Capture the cell that displays the provided text and extract its (X, Y) central coordinate. 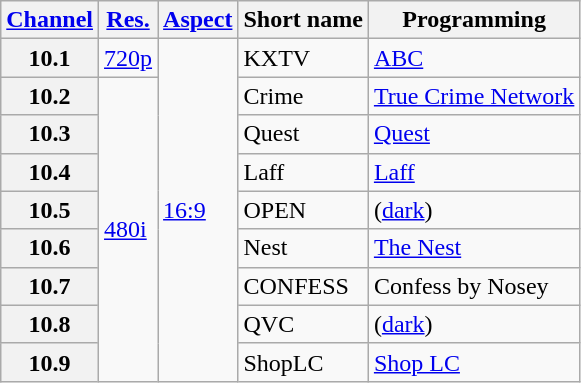
QVC (303, 324)
ABC (474, 58)
16:9 (198, 210)
10.9 (50, 362)
10.7 (50, 286)
10.1 (50, 58)
10.3 (50, 134)
KXTV (303, 58)
Confess by Nosey (474, 286)
10.2 (50, 96)
Aspect (198, 20)
Programming (474, 20)
Shop LC (474, 362)
10.5 (50, 210)
CONFESS (303, 286)
OPEN (303, 210)
True Crime Network (474, 96)
10.8 (50, 324)
Nest (303, 248)
Res. (128, 20)
10.4 (50, 172)
The Nest (474, 248)
Channel (50, 20)
10.6 (50, 248)
ShopLC (303, 362)
720p (128, 58)
480i (128, 229)
Short name (303, 20)
Crime (303, 96)
